Scan for the cell matching the given text and deliver its (x, y) coordinate at center. 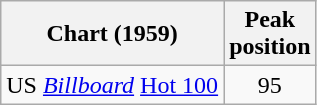
US Billboard Hot 100 (112, 85)
95 (270, 85)
Peakposition (270, 34)
Chart (1959) (112, 34)
